Pinpoint the cell where the given text exists, returning its [x, y] midpoint coordinate. 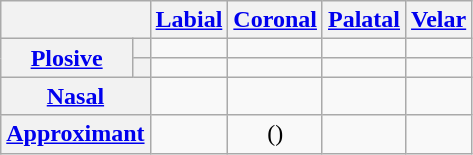
Plosive [67, 58]
Coronal [276, 20]
Palatal [364, 20]
Nasal [76, 96]
Approximant [76, 134]
() [276, 134]
Velar [439, 20]
Labial [189, 20]
